Identify which cell holds the provided text, then report its [X, Y] central coordinate. 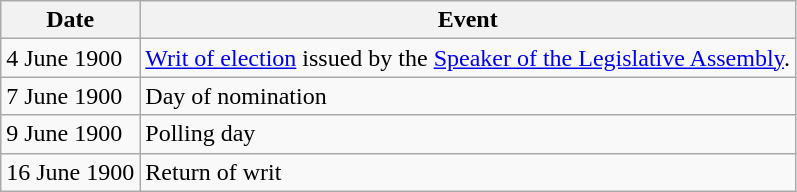
Writ of election issued by the Speaker of the Legislative Assembly. [468, 58]
16 June 1900 [70, 172]
4 June 1900 [70, 58]
Day of nomination [468, 96]
9 June 1900 [70, 134]
Polling day [468, 134]
Return of writ [468, 172]
Date [70, 20]
7 June 1900 [70, 96]
Event [468, 20]
